Provide the [x, y] coordinate of the cell's center where the given text is located.  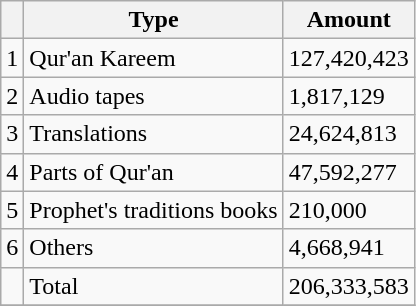
6 [12, 248]
3 [12, 134]
47,592,277 [348, 172]
Translations [154, 134]
210,000 [348, 210]
4,668,941 [348, 248]
4 [12, 172]
Others [154, 248]
Prophet's traditions books [154, 210]
Amount [348, 20]
Qur'an Kareem [154, 58]
Audio tapes [154, 96]
1 [12, 58]
Parts of Qur'an [154, 172]
206,333,583 [348, 286]
Type [154, 20]
5 [12, 210]
1,817,129 [348, 96]
Total [154, 286]
2 [12, 96]
24,624,813 [348, 134]
127,420,423 [348, 58]
